From the cell containing the given text, extract its center point as [X, Y] coordinate. 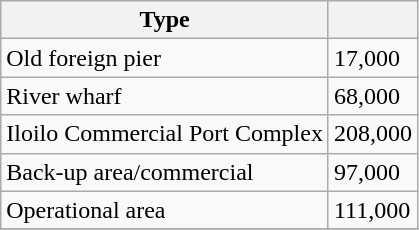
68,000 [372, 96]
River wharf [165, 96]
Old foreign pier [165, 58]
97,000 [372, 172]
111,000 [372, 210]
208,000 [372, 134]
Type [165, 20]
17,000 [372, 58]
Iloilo Commercial Port Complex [165, 134]
Operational area [165, 210]
Back-up area/commercial [165, 172]
